Search for the cell housing the specified text and yield its (X, Y) center coordinate. 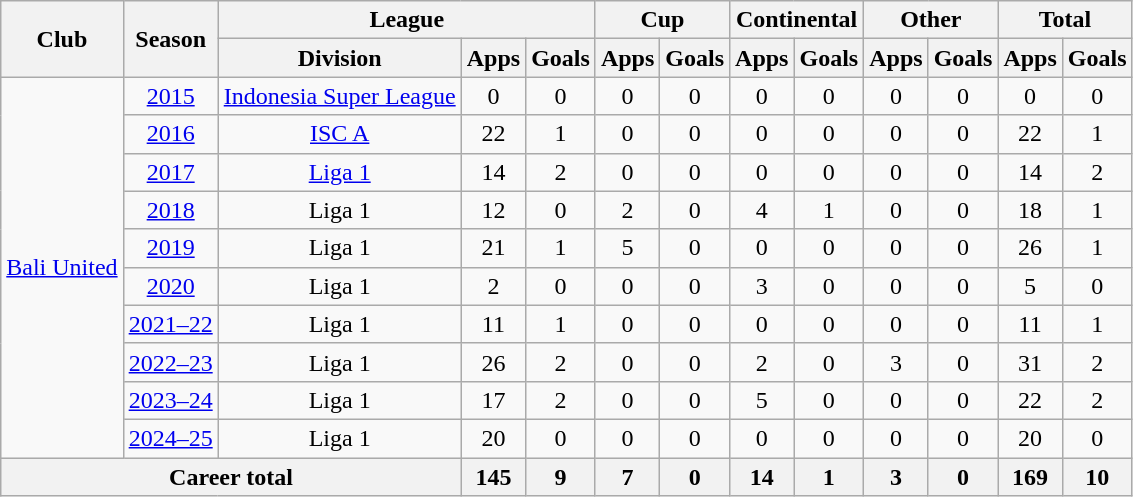
Continental (797, 20)
2021–22 (170, 324)
Division (340, 58)
7 (627, 477)
League (406, 20)
145 (493, 477)
Season (170, 39)
169 (1030, 477)
2020 (170, 286)
Club (62, 39)
Indonesia Super League (340, 96)
Bali United (62, 268)
21 (493, 248)
17 (493, 400)
2015 (170, 96)
2023–24 (170, 400)
ISC A (340, 134)
Career total (231, 477)
Total (1065, 20)
Cup (662, 20)
2024–25 (170, 438)
2019 (170, 248)
4 (762, 210)
2018 (170, 210)
12 (493, 210)
2022–23 (170, 362)
31 (1030, 362)
2017 (170, 172)
9 (561, 477)
2016 (170, 134)
18 (1030, 210)
10 (1097, 477)
Other (931, 20)
